Return (x, y) of the center of cell containing provided text 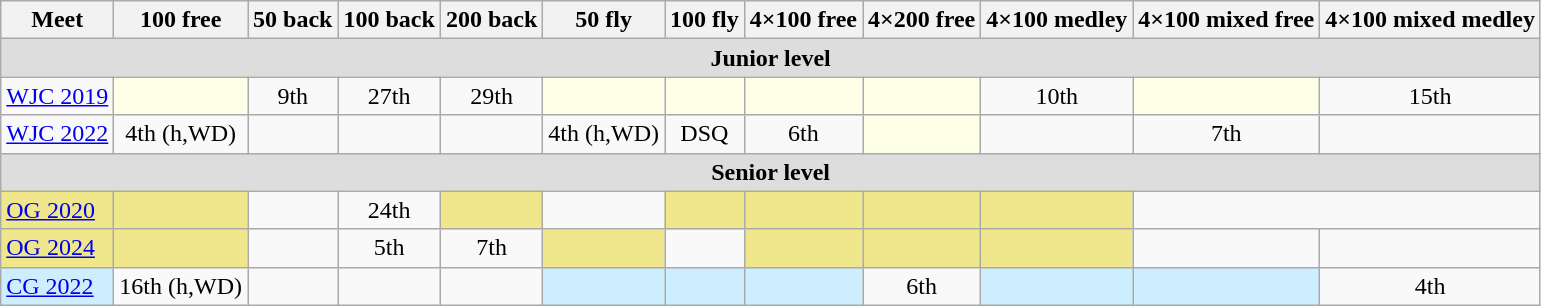
4×100 medley (1057, 20)
Meet (58, 20)
DSQ (704, 134)
10th (1057, 96)
5th (389, 248)
4×100 mixed free (1226, 20)
OG 2024 (58, 248)
OG 2020 (58, 210)
100 free (181, 20)
9th (293, 96)
200 back (491, 20)
4×100 free (803, 20)
4th (1430, 286)
Junior level (771, 58)
CG 2022 (58, 286)
100 fly (704, 20)
15th (1430, 96)
4×100 mixed medley (1430, 20)
50 fly (604, 20)
WJC 2019 (58, 96)
50 back (293, 20)
Senior level (771, 172)
24th (389, 210)
27th (389, 96)
WJC 2022 (58, 134)
16th (h,WD) (181, 286)
29th (491, 96)
4×200 free (921, 20)
100 back (389, 20)
